Extract the (x, y) coordinate from the center of the cell holding the provided text.  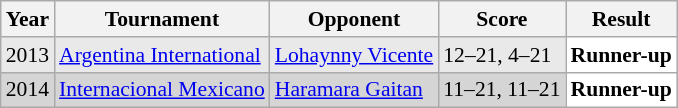
Argentina International (162, 55)
Year (28, 19)
2013 (28, 55)
Haramara Gaitan (354, 90)
Internacional Mexicano (162, 90)
12–21, 4–21 (502, 55)
2014 (28, 90)
Opponent (354, 19)
Score (502, 19)
Lohaynny Vicente (354, 55)
Tournament (162, 19)
Result (622, 19)
11–21, 11–21 (502, 90)
